Find where the given text appears and provide that cell's center as (x, y) coordinate. 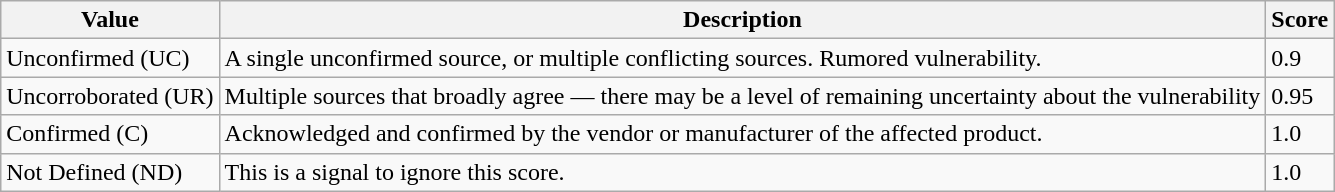
Unconfirmed (UC) (110, 58)
Not Defined (ND) (110, 172)
Acknowledged and confirmed by the vendor or manufacturer of the affected product. (742, 134)
0.9 (1300, 58)
A single unconfirmed source, or multiple conflicting sources. Rumored vulnerability. (742, 58)
Uncorroborated (UR) (110, 96)
Description (742, 20)
This is a signal to ignore this score. (742, 172)
Score (1300, 20)
Confirmed (C) (110, 134)
Value (110, 20)
0.95 (1300, 96)
Multiple sources that broadly agree — there may be a level of remaining uncertainty about the vulnerability (742, 96)
